Scan for the cell matching the given text and deliver its [X, Y] coordinate at center. 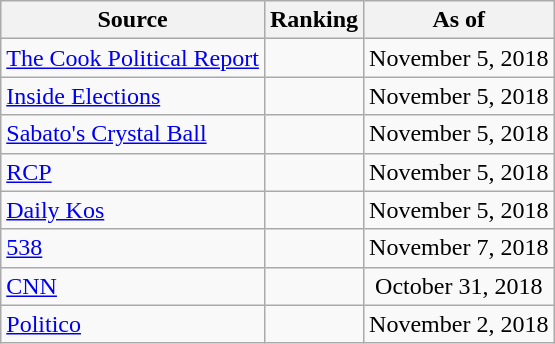
538 [133, 248]
October 31, 2018 [459, 286]
Source [133, 20]
Daily Kos [133, 210]
The Cook Political Report [133, 58]
Ranking [314, 20]
November 2, 2018 [459, 324]
November 7, 2018 [459, 248]
Sabato's Crystal Ball [133, 134]
Inside Elections [133, 96]
Politico [133, 324]
As of [459, 20]
RCP [133, 172]
CNN [133, 286]
